Capture the cell that displays the provided text and extract its (X, Y) central coordinate. 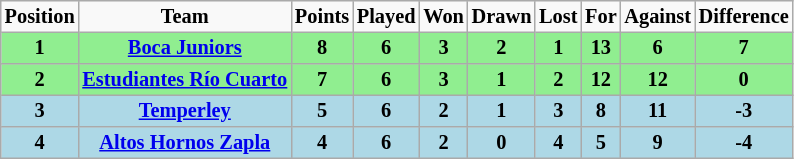
Team (184, 17)
Drawn (502, 17)
Played (386, 17)
13 (600, 48)
Temperley (184, 111)
Against (657, 17)
Estudiantes Río Cuarto (184, 80)
Lost (558, 17)
11 (657, 111)
For (600, 17)
Boca Juniors (184, 48)
9 (657, 143)
Difference (744, 17)
Position (40, 17)
-3 (744, 111)
-4 (744, 143)
Altos Hornos Zapla (184, 143)
Points (322, 17)
Won (443, 17)
